Find where the given text appears and provide that cell's center as [x, y] coordinate. 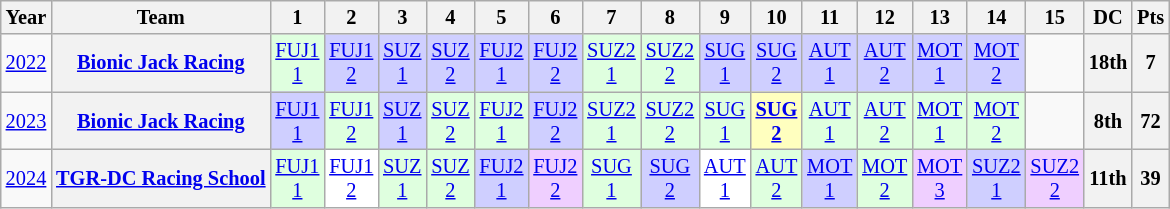
Team [160, 17]
2024 [26, 178]
18th [1108, 63]
2023 [26, 121]
11 [830, 17]
13 [940, 17]
2022 [26, 63]
DC [1108, 17]
1 [297, 17]
MOT3 [940, 178]
9 [725, 17]
15 [1055, 17]
14 [996, 17]
4 [450, 17]
8th [1108, 121]
6 [555, 17]
TGR-DC Racing School [160, 178]
Pts [1150, 17]
11th [1108, 178]
2 [351, 17]
Year [26, 17]
3 [402, 17]
8 [670, 17]
39 [1150, 178]
5 [502, 17]
10 [777, 17]
72 [1150, 121]
12 [884, 17]
